From the cell containing the given text, extract its center point as (X, Y) coordinate. 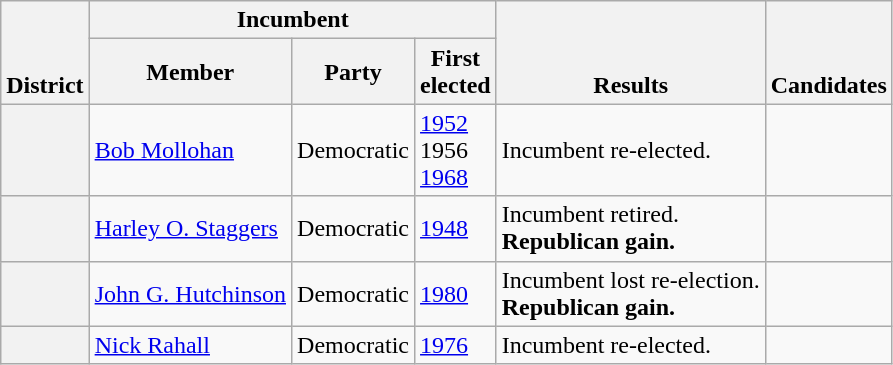
19521956 1968 (456, 150)
Party (354, 72)
Incumbent lost re-election.Republican gain. (630, 294)
Incumbent (292, 20)
John G. Hutchinson (190, 294)
District (45, 52)
1980 (456, 294)
1976 (456, 345)
Incumbent retired.Republican gain. (630, 228)
1948 (456, 228)
Firstelected (456, 72)
Nick Rahall (190, 345)
Results (630, 52)
Bob Mollohan (190, 150)
Member (190, 72)
Harley O. Staggers (190, 228)
Candidates (828, 52)
